Return [X, Y] of the center of cell containing provided text 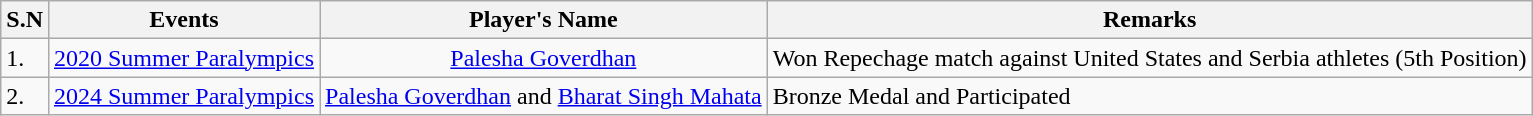
S.N [25, 20]
2. [25, 96]
Won Repechage match against United States and Serbia athletes (5th Position) [1150, 58]
Player's Name [544, 20]
Events [184, 20]
1. [25, 58]
Bronze Medal and Participated [1150, 96]
Remarks [1150, 20]
2024 Summer Paralympics [184, 96]
2020 Summer Paralympics [184, 58]
Palesha Goverdhan and Bharat Singh Mahata [544, 96]
Palesha Goverdhan [544, 58]
